Identify which cell holds the provided text, then report its (x, y) central coordinate. 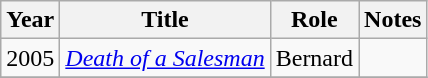
Year (30, 20)
Bernard (314, 58)
2005 (30, 58)
Death of a Salesman (165, 58)
Role (314, 20)
Title (165, 20)
Notes (393, 20)
